From the cell containing the given text, extract its center point as (x, y) coordinate. 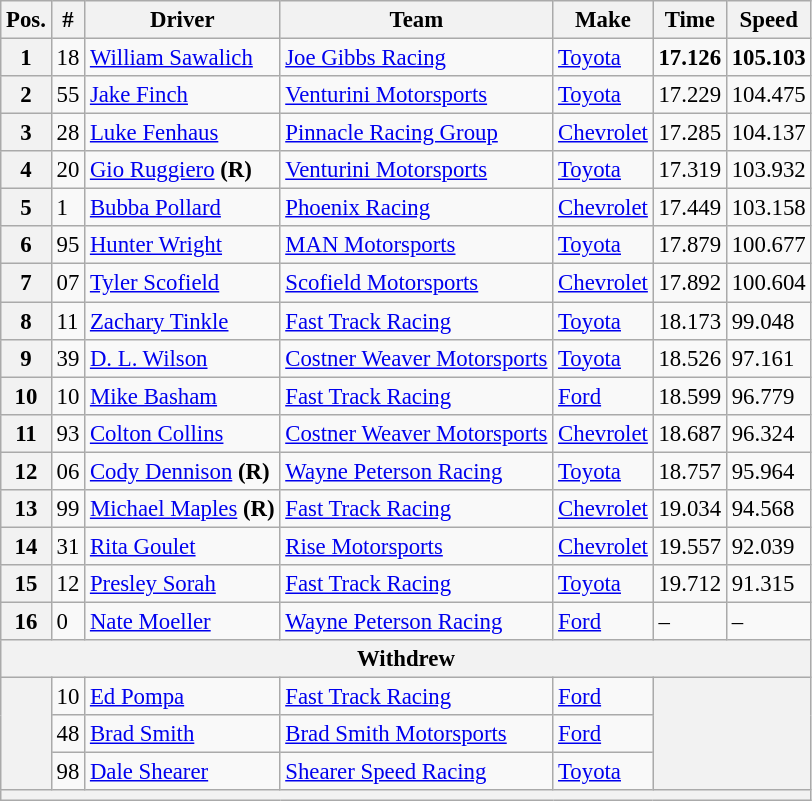
Tyler Scofield (182, 283)
3 (26, 133)
Gio Ruggiero (R) (182, 170)
96.324 (768, 433)
18.757 (690, 471)
17.449 (690, 208)
7 (26, 283)
Nate Moeller (182, 621)
6 (26, 245)
17.229 (690, 95)
17.319 (690, 170)
19.712 (690, 584)
18.173 (690, 321)
18.599 (690, 396)
Pos. (26, 20)
Luke Fenhaus (182, 133)
20 (68, 170)
2 (26, 95)
39 (68, 358)
100.604 (768, 283)
Presley Sorah (182, 584)
Pinnacle Racing Group (416, 133)
Rita Goulet (182, 546)
Time (690, 20)
Dale Shearer (182, 772)
Phoenix Racing (416, 208)
17.126 (690, 58)
0 (68, 621)
Shearer Speed Racing (416, 772)
104.137 (768, 133)
18 (68, 58)
105.103 (768, 58)
D. L. Wilson (182, 358)
Brad Smith (182, 734)
95.964 (768, 471)
Team (416, 20)
95 (68, 245)
103.158 (768, 208)
Withdrew (406, 659)
15 (26, 584)
55 (68, 95)
31 (68, 546)
8 (26, 321)
96.779 (768, 396)
Scofield Motorsports (416, 283)
103.932 (768, 170)
Ed Pompa (182, 697)
100.677 (768, 245)
48 (68, 734)
19.557 (690, 546)
99 (68, 509)
28 (68, 133)
Bubba Pollard (182, 208)
Brad Smith Motorsports (416, 734)
16 (26, 621)
Driver (182, 20)
92.039 (768, 546)
4 (26, 170)
Joe Gibbs Racing (416, 58)
5 (26, 208)
104.475 (768, 95)
19.034 (690, 509)
Cody Dennison (R) (182, 471)
07 (68, 283)
Speed (768, 20)
Rise Motorsports (416, 546)
17.892 (690, 283)
06 (68, 471)
Colton Collins (182, 433)
18.687 (690, 433)
98 (68, 772)
17.879 (690, 245)
94.568 (768, 509)
Jake Finch (182, 95)
9 (26, 358)
13 (26, 509)
17.285 (690, 133)
Mike Basham (182, 396)
18.526 (690, 358)
William Sawalich (182, 58)
# (68, 20)
Michael Maples (R) (182, 509)
99.048 (768, 321)
93 (68, 433)
Hunter Wright (182, 245)
MAN Motorsports (416, 245)
91.315 (768, 584)
14 (26, 546)
97.161 (768, 358)
Zachary Tinkle (182, 321)
Make (603, 20)
